Pinpoint the cell where the given text exists, returning its (x, y) midpoint coordinate. 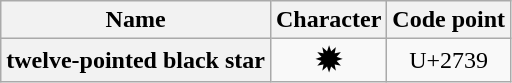
Name (136, 20)
✹ (328, 61)
Character (328, 20)
Code point (449, 20)
U+2739 (449, 61)
twelve-pointed black star (136, 61)
